Capture the cell that displays the provided text and extract its (X, Y) central coordinate. 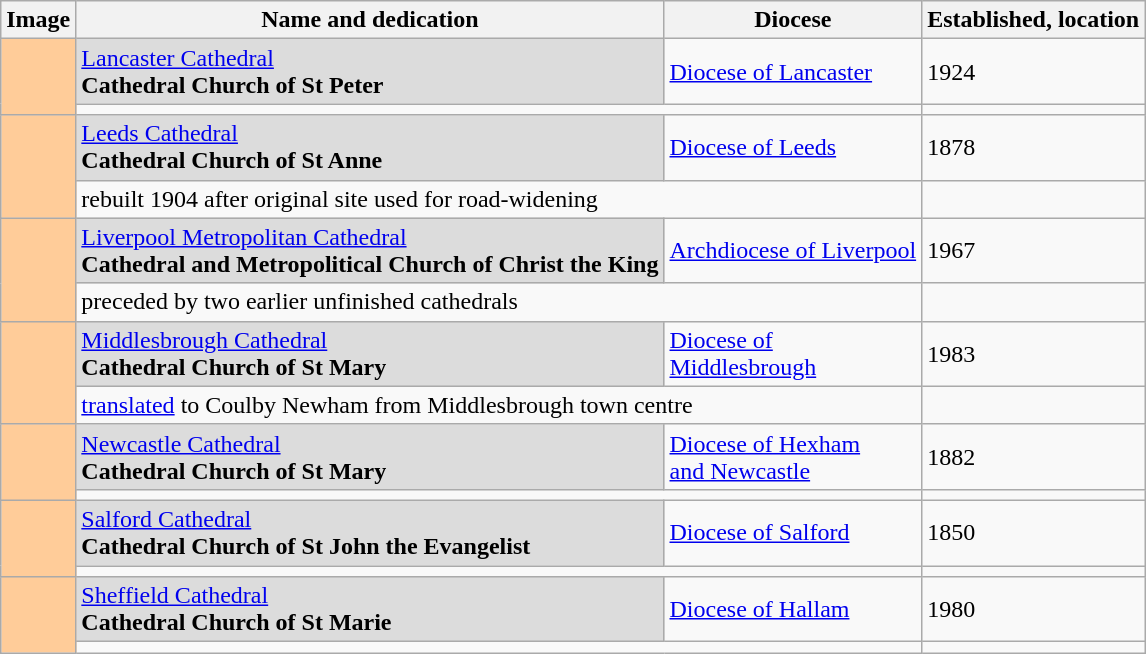
1967 (1034, 250)
1878 (1034, 148)
Sheffield CathedralCathedral Church of St Marie (370, 610)
rebuilt 1904 after original site used for road-widening (499, 199)
1983 (1034, 354)
Diocese (793, 20)
Diocese of Hexhamand Newcastle (793, 456)
Liverpool Metropolitan CathedralCathedral and Metropolitical Church of Christ the King (370, 250)
Middlesbrough CathedralCathedral Church of St Mary (370, 354)
Established, location (1034, 20)
Diocese of Leeds (793, 148)
1850 (1034, 532)
1882 (1034, 456)
1924 (1034, 72)
Diocese of Lancaster (793, 72)
Newcastle CathedralCathedral Church of St Mary (370, 456)
Lancaster CathedralCathedral Church of St Peter (370, 72)
Diocese of Hallam (793, 610)
translated to Coulby Newham from Middlesbrough town centre (499, 405)
Leeds CathedralCathedral Church of St Anne (370, 148)
Image (38, 20)
preceded by two earlier unfinished cathedrals (499, 302)
Salford CathedralCathedral Church of St John the Evangelist (370, 532)
Diocese of Salford (793, 532)
Name and dedication (370, 20)
Diocese ofMiddlesbrough (793, 354)
1980 (1034, 610)
Archdiocese of Liverpool (793, 250)
